Detect which cell encompasses the target text, then output its (x, y) center coordinate. 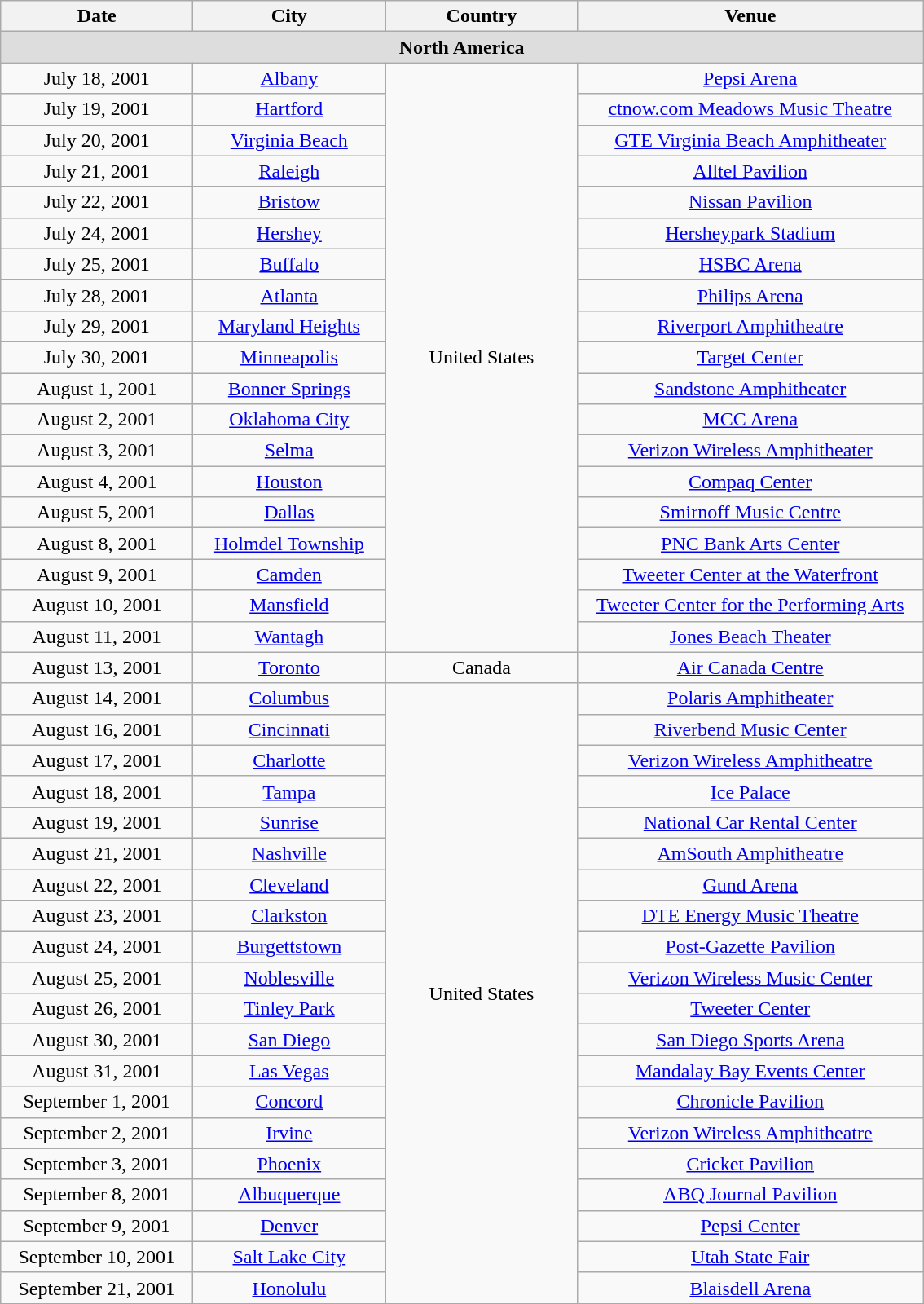
Pepsi Center (750, 1226)
Air Canada Centre (750, 667)
July 22, 2001 (97, 202)
AmSouth Amphitheatre (750, 853)
Tweeter Center at the Waterfront (750, 575)
Selma (289, 451)
San Diego Sports Arena (750, 1040)
Hershey (289, 233)
Dallas (289, 513)
August 5, 2001 (97, 513)
Toronto (289, 667)
San Diego (289, 1040)
GTE Virginia Beach Amphitheater (750, 140)
Riverbend Music Center (750, 729)
Las Vegas (289, 1071)
August 4, 2001 (97, 482)
Salt Lake City (289, 1257)
Hartford (289, 109)
Alltel Pavilion (750, 171)
Irvine (289, 1133)
July 18, 2001 (97, 78)
Wantagh (289, 637)
Mandalay Bay Events Center (750, 1071)
North America (462, 47)
Pepsi Arena (750, 78)
Denver (289, 1226)
Concord (289, 1102)
August 17, 2001 (97, 760)
July 19, 2001 (97, 109)
Albuquerque (289, 1195)
Country (482, 16)
Camden (289, 575)
August 13, 2001 (97, 667)
Burgettstown (289, 947)
Maryland Heights (289, 326)
July 28, 2001 (97, 295)
August 31, 2001 (97, 1071)
September 9, 2001 (97, 1226)
August 14, 2001 (97, 698)
July 25, 2001 (97, 264)
September 8, 2001 (97, 1195)
HSBC Arena (750, 264)
Phoenix (289, 1164)
Cincinnati (289, 729)
July 29, 2001 (97, 326)
National Car Rental Center (750, 822)
ctnow.com Meadows Music Theatre (750, 109)
Gund Arena (750, 884)
August 18, 2001 (97, 791)
September 1, 2001 (97, 1102)
Minneapolis (289, 357)
DTE Energy Music Theatre (750, 916)
September 10, 2001 (97, 1257)
Venue (750, 16)
Honolulu (289, 1288)
Virginia Beach (289, 140)
City (289, 16)
Tinley Park (289, 1009)
Cleveland (289, 884)
Nissan Pavilion (750, 202)
August 19, 2001 (97, 822)
Polaris Amphitheater (750, 698)
Atlanta (289, 295)
August 22, 2001 (97, 884)
July 21, 2001 (97, 171)
MCC Arena (750, 420)
Verizon Wireless Amphitheater (750, 451)
Houston (289, 482)
Smirnoff Music Centre (750, 513)
Blaisdell Arena (750, 1288)
Tweeter Center (750, 1009)
Mansfield (289, 606)
August 26, 2001 (97, 1009)
Date (97, 16)
August 23, 2001 (97, 916)
Sunrise (289, 822)
September 2, 2001 (97, 1133)
Cricket Pavilion (750, 1164)
Target Center (750, 357)
Nashville (289, 853)
August 9, 2001 (97, 575)
Utah State Fair (750, 1257)
Verizon Wireless Music Center (750, 978)
Sandstone Amphitheater (750, 389)
Buffalo (289, 264)
Riverport Amphitheatre (750, 326)
Noblesville (289, 978)
August 10, 2001 (97, 606)
September 3, 2001 (97, 1164)
Chronicle Pavilion (750, 1102)
Bristow (289, 202)
Post-Gazette Pavilion (750, 947)
Albany (289, 78)
August 16, 2001 (97, 729)
August 11, 2001 (97, 637)
Holmdel Township (289, 544)
August 24, 2001 (97, 947)
August 21, 2001 (97, 853)
Canada (482, 667)
Philips Arena (750, 295)
Hersheypark Stadium (750, 233)
Compaq Center (750, 482)
Columbus (289, 698)
August 8, 2001 (97, 544)
August 1, 2001 (97, 389)
Tampa (289, 791)
August 25, 2001 (97, 978)
Tweeter Center for the Performing Arts (750, 606)
August 2, 2001 (97, 420)
July 30, 2001 (97, 357)
Raleigh (289, 171)
July 20, 2001 (97, 140)
Bonner Springs (289, 389)
September 21, 2001 (97, 1288)
ABQ Journal Pavilion (750, 1195)
August 30, 2001 (97, 1040)
Ice Palace (750, 791)
August 3, 2001 (97, 451)
July 24, 2001 (97, 233)
Clarkston (289, 916)
Charlotte (289, 760)
PNC Bank Arts Center (750, 544)
Jones Beach Theater (750, 637)
Oklahoma City (289, 420)
